Extract the [X, Y] coordinate from the center of the cell holding the provided text.  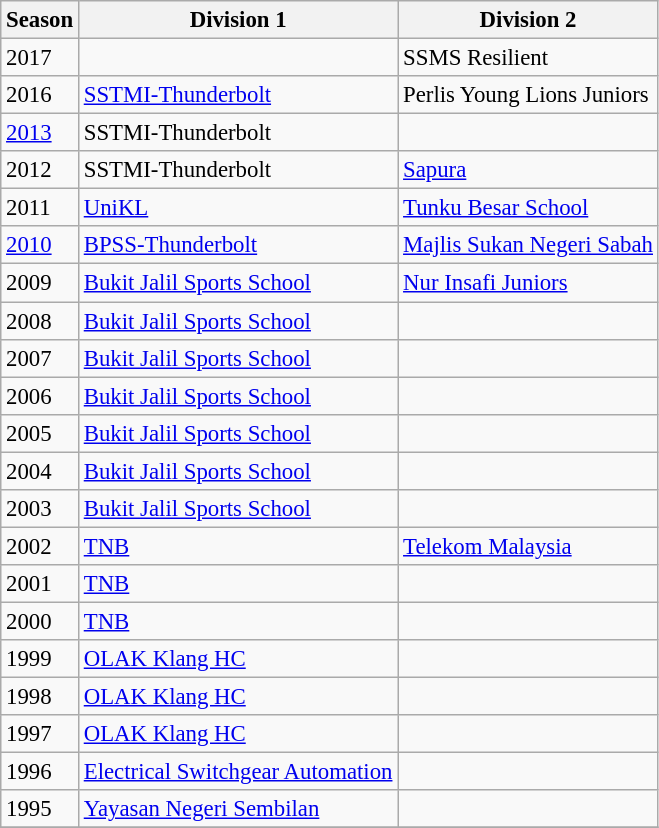
SSMS Resilient [528, 58]
UniKL [238, 208]
Telekom Malaysia [528, 546]
Electrical Switchgear Automation [238, 772]
Division 1 [238, 20]
1996 [40, 772]
2001 [40, 584]
2013 [40, 133]
2011 [40, 208]
1998 [40, 697]
2002 [40, 546]
Season [40, 20]
2012 [40, 170]
Sapura [528, 170]
2000 [40, 621]
1995 [40, 809]
Perlis Young Lions Juniors [528, 95]
Nur Insafi Juniors [528, 283]
Division 2 [528, 20]
2004 [40, 471]
2006 [40, 396]
2008 [40, 321]
2016 [40, 95]
1997 [40, 734]
2017 [40, 58]
2010 [40, 245]
BPSS-Thunderbolt [238, 245]
2007 [40, 358]
2009 [40, 283]
Yayasan Negeri Sembilan [238, 809]
Tunku Besar School [528, 208]
1999 [40, 659]
2003 [40, 509]
Majlis Sukan Negeri Sabah [528, 245]
2005 [40, 433]
